Provide the (X, Y) coordinate of the cell's center where the given text is located.  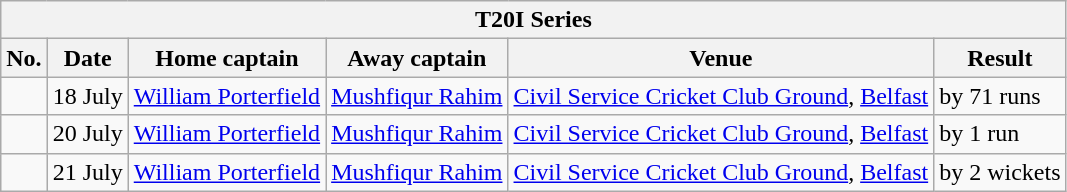
by 71 runs (1000, 96)
by 1 run (1000, 134)
Home captain (226, 58)
Venue (721, 58)
by 2 wickets (1000, 172)
No. (24, 58)
Date (88, 58)
Away captain (417, 58)
20 July (88, 134)
Result (1000, 58)
18 July (88, 96)
T20I Series (534, 20)
21 July (88, 172)
